Scan for the cell matching the given text and deliver its (x, y) coordinate at center. 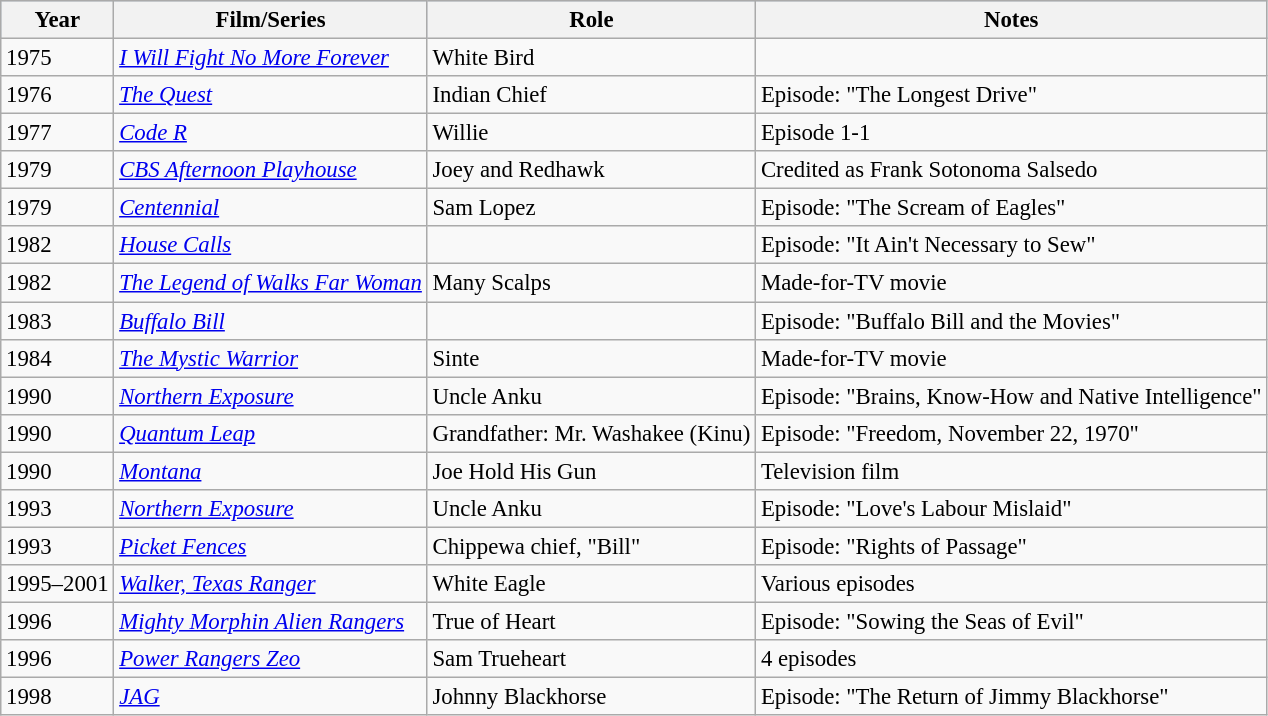
Willie (591, 133)
4 episodes (1012, 659)
Centennial (270, 208)
Episode: "It Ain't Necessary to Sew" (1012, 245)
Picket Fences (270, 546)
Joey and Redhawk (591, 170)
Sam Lopez (591, 208)
I Will Fight No More Forever (270, 58)
1976 (58, 95)
Montana (270, 471)
Episode: "Love's Labour Mislaid" (1012, 509)
Mighty Morphin Alien Rangers (270, 621)
CBS Afternoon Playhouse (270, 170)
Episode: "The Longest Drive" (1012, 95)
Episode: "Freedom, November 22, 1970" (1012, 433)
Indian Chief (591, 95)
House Calls (270, 245)
Episode: "Sowing the Seas of Evil" (1012, 621)
Episode: "The Scream of Eagles" (1012, 208)
JAG (270, 697)
Episode: "Rights of Passage" (1012, 546)
1984 (58, 358)
Quantum Leap (270, 433)
Sinte (591, 358)
Code R (270, 133)
Joe Hold His Gun (591, 471)
Television film (1012, 471)
Chippewa chief, "Bill" (591, 546)
Walker, Texas Ranger (270, 584)
Episode: "The Return of Jimmy Blackhorse" (1012, 697)
Sam Trueheart (591, 659)
1998 (58, 697)
Various episodes (1012, 584)
Film/Series (270, 20)
Episode: "Brains, Know-How and Native Intelligence" (1012, 396)
Notes (1012, 20)
True of Heart (591, 621)
1983 (58, 321)
Grandfather: Mr. Washakee (Kinu) (591, 433)
Role (591, 20)
1975 (58, 58)
White Bird (591, 58)
Episode: "Buffalo Bill and the Movies" (1012, 321)
Johnny Blackhorse (591, 697)
1977 (58, 133)
1995–2001 (58, 584)
Episode 1-1 (1012, 133)
Buffalo Bill (270, 321)
Many Scalps (591, 283)
Credited as Frank Sotonoma Salsedo (1012, 170)
White Eagle (591, 584)
The Mystic Warrior (270, 358)
The Quest (270, 95)
Year (58, 20)
The Legend of Walks Far Woman (270, 283)
Power Rangers Zeo (270, 659)
